Search for the cell housing the specified text and yield its (x, y) center coordinate. 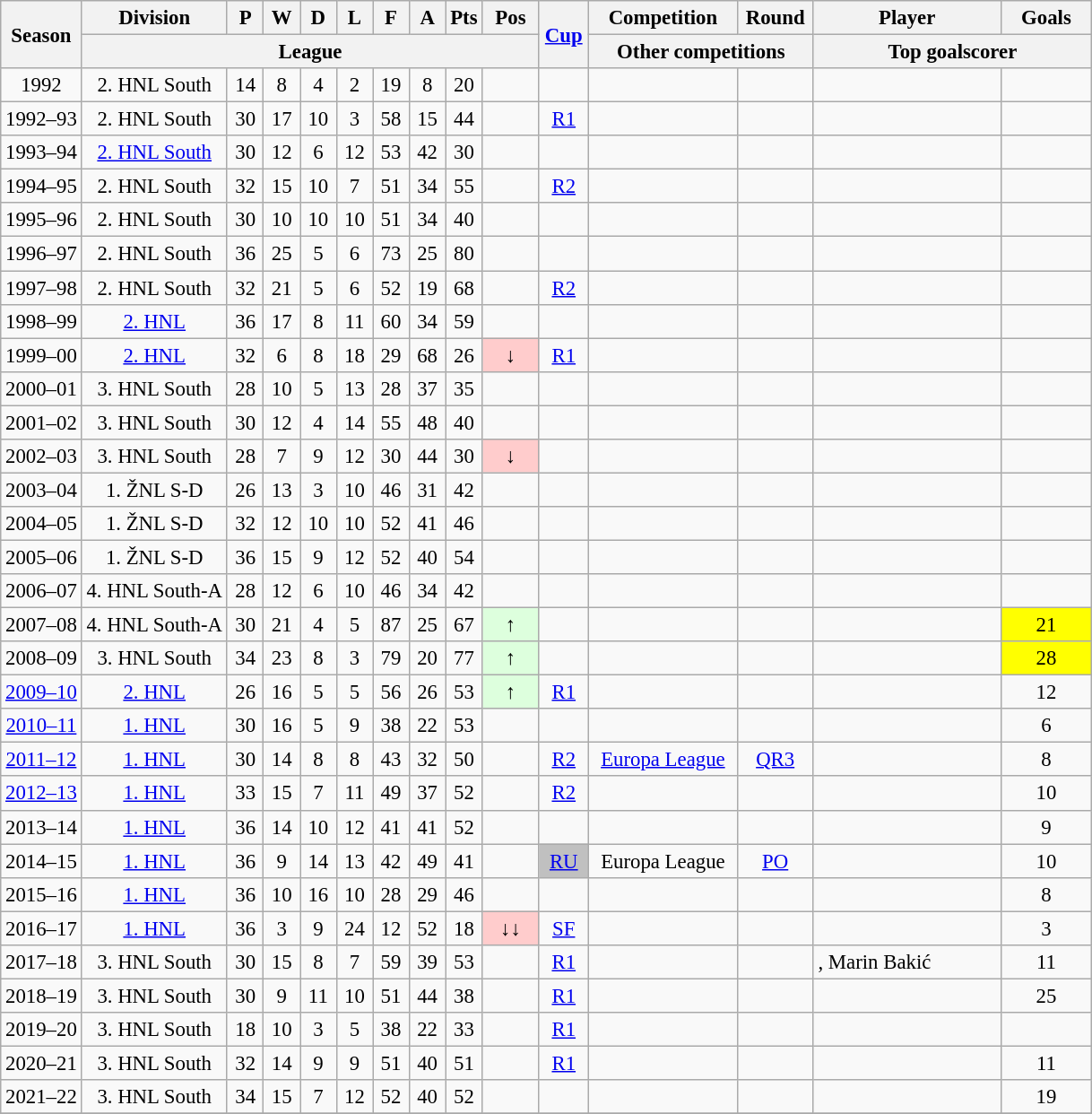
Top goalscorer (952, 52)
2011–12 (41, 760)
2020–21 (41, 1063)
2012–13 (41, 794)
54 (464, 557)
2014–15 (41, 861)
39 (427, 962)
2000–01 (41, 388)
1997–98 (41, 288)
24 (355, 928)
Pos (511, 18)
1992–93 (41, 119)
56 (391, 692)
RU (564, 861)
Season (41, 34)
2010–11 (41, 726)
Cup (564, 34)
1992 (41, 85)
W (282, 18)
2004–05 (41, 524)
2008–09 (41, 658)
2018–19 (41, 996)
Player (907, 18)
Other competitions (701, 52)
2001–02 (41, 422)
1994–95 (41, 187)
Pts (464, 18)
73 (391, 254)
2005–06 (41, 557)
77 (464, 658)
1996–97 (41, 254)
D (319, 18)
2003–04 (41, 490)
P (246, 18)
L (355, 18)
80 (464, 254)
Division (154, 18)
2021–22 (41, 1097)
2016–17 (41, 928)
31 (427, 490)
2017–18 (41, 962)
35 (464, 388)
1993–94 (41, 152)
SF (564, 928)
2006–07 (41, 591)
87 (391, 625)
43 (391, 760)
2013–14 (41, 827)
58 (391, 119)
Round (775, 18)
79 (391, 658)
48 (427, 422)
2007–08 (41, 625)
A (427, 18)
League (310, 52)
50 (464, 760)
2019–20 (41, 1030)
60 (391, 321)
1998–99 (41, 321)
2009–10 (41, 692)
23 (282, 658)
2015–16 (41, 894)
Competition (663, 18)
F (391, 18)
PO (775, 861)
, Marin Bakić (907, 962)
Goals (1046, 18)
1995–96 (41, 220)
2002–03 (41, 457)
1999–00 (41, 355)
67 (464, 625)
QR3 (775, 760)
2 (355, 85)
↓↓ (511, 928)
